Determine the [X, Y] coordinate at the center of the cell enclosing the given text.  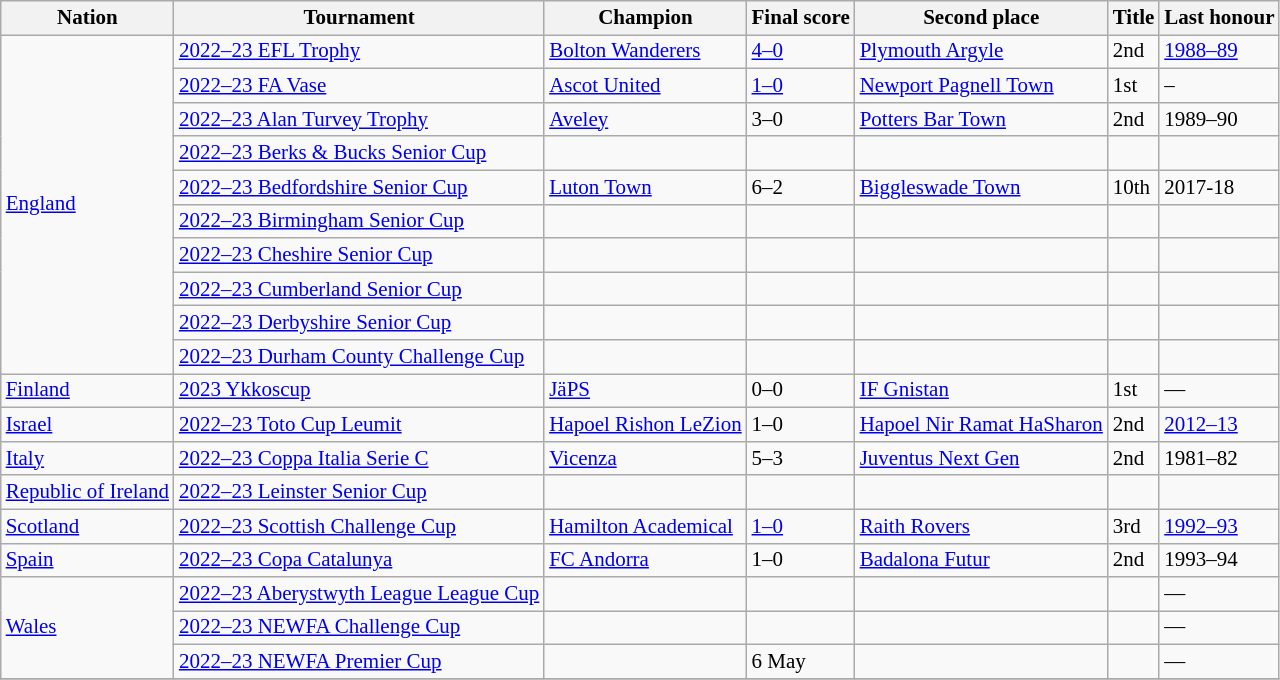
5–3 [801, 458]
England [88, 204]
2022–23 Berks & Bucks Senior Cup [359, 153]
2017-18 [1219, 187]
2022–23 Scottish Challenge Cup [359, 526]
2022–23 Cumberland Senior Cup [359, 289]
2022–23 Coppa Italia Serie C [359, 458]
2022–23 Leinster Senior Cup [359, 492]
Biggleswade Town [982, 187]
0–0 [801, 391]
Second place [982, 18]
Israel [88, 424]
1992–93 [1219, 526]
Raith Rovers [982, 526]
Potters Bar Town [982, 119]
Tournament [359, 18]
2022–23 Derbyshire Senior Cup [359, 323]
3–0 [801, 119]
2022–23 Birmingham Senior Cup [359, 221]
3rd [1134, 526]
Ascot United [645, 86]
Champion [645, 18]
Hapoel Nir Ramat HaSharon [982, 424]
2022–23 Cheshire Senior Cup [359, 255]
Scotland [88, 526]
6–2 [801, 187]
Hapoel Rishon LeZion [645, 424]
IF Gnistan [982, 391]
2022–23 Durham County Challenge Cup [359, 357]
Italy [88, 458]
Newport Pagnell Town [982, 86]
2022–23 Toto Cup Leumit [359, 424]
2022–23 Aberystwyth League League Cup [359, 594]
2022–23 Copa Catalunya [359, 560]
1989–90 [1219, 119]
Plymouth Argyle [982, 52]
FC Andorra [645, 560]
Final score [801, 18]
Wales [88, 628]
Aveley [645, 119]
6 May [801, 662]
Vicenza [645, 458]
10th [1134, 187]
Title [1134, 18]
Last honour [1219, 18]
2022–23 NEWFA Challenge Cup [359, 628]
2022–23 EFL Trophy [359, 52]
Juventus Next Gen [982, 458]
Spain [88, 560]
2023 Ykkoscup [359, 391]
1988–89 [1219, 52]
2022–23 Bedfordshire Senior Cup [359, 187]
Finland [88, 391]
1981–82 [1219, 458]
4–0 [801, 52]
Republic of Ireland [88, 492]
2022–23 NEWFA Premier Cup [359, 662]
2022–23 FA Vase [359, 86]
– [1219, 86]
2012–13 [1219, 424]
Hamilton Academical [645, 526]
Nation [88, 18]
1993–94 [1219, 560]
Bolton Wanderers [645, 52]
Luton Town [645, 187]
JäPS [645, 391]
Badalona Futur [982, 560]
2022–23 Alan Turvey Trophy [359, 119]
